Extract the (x, y) coordinate from the center of the cell holding the provided text.  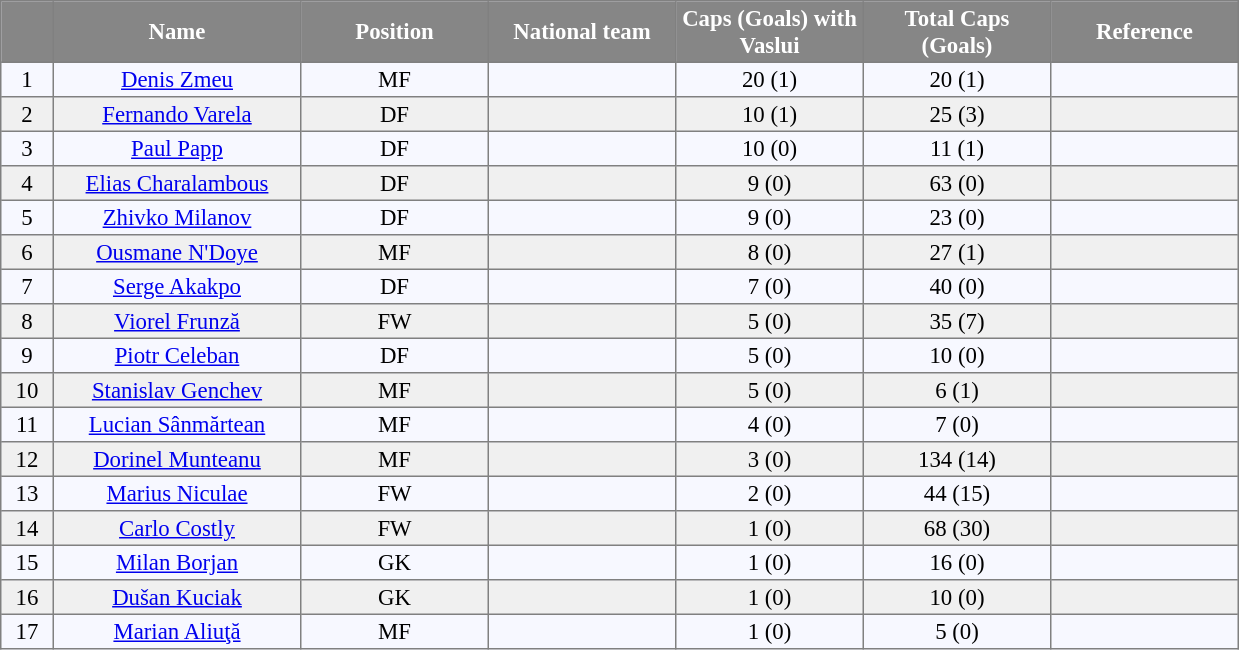
27 (1) (957, 252)
Denis Zmeu (177, 79)
2 (27, 114)
17 (27, 631)
16 (0) (957, 562)
11 (1) (957, 148)
6 (27, 252)
Elias Charalambous (177, 183)
9 (27, 355)
2 (0) (770, 493)
Lucian Sânmărtean (177, 424)
13 (27, 493)
16 (27, 597)
Carlo Costly (177, 528)
23 (0) (957, 217)
Fernando Varela (177, 114)
134 (14) (957, 459)
4 (0) (770, 424)
Position (395, 32)
3 (0) (770, 459)
35 (7) (957, 321)
Milan Borjan (177, 562)
Marius Niculae (177, 493)
Dorinel Munteanu (177, 459)
Ousmane N'Doye (177, 252)
40 (0) (957, 286)
3 (27, 148)
Viorel Frunză (177, 321)
Dušan Kuciak (177, 597)
4 (27, 183)
25 (3) (957, 114)
14 (27, 528)
Stanislav Genchev (177, 390)
7 (27, 286)
Paul Papp (177, 148)
Total Caps (Goals) (957, 32)
63 (0) (957, 183)
Name (177, 32)
12 (27, 459)
10 (27, 390)
5 (27, 217)
1 (27, 79)
15 (27, 562)
Marian Aliuţă (177, 631)
8 (27, 321)
44 (15) (957, 493)
11 (27, 424)
Serge Akakpo (177, 286)
68 (30) (957, 528)
National team (582, 32)
Reference (1145, 32)
Caps (Goals) with Vaslui (770, 32)
8 (0) (770, 252)
10 (1) (770, 114)
Piotr Celeban (177, 355)
Zhivko Milanov (177, 217)
6 (1) (957, 390)
